Return (x, y) of the center of cell containing provided text 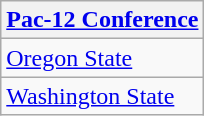
Oregon State (102, 58)
Pac-12 Conference (102, 20)
Washington State (102, 96)
